Pinpoint the cell where the given text exists, returning its (x, y) midpoint coordinate. 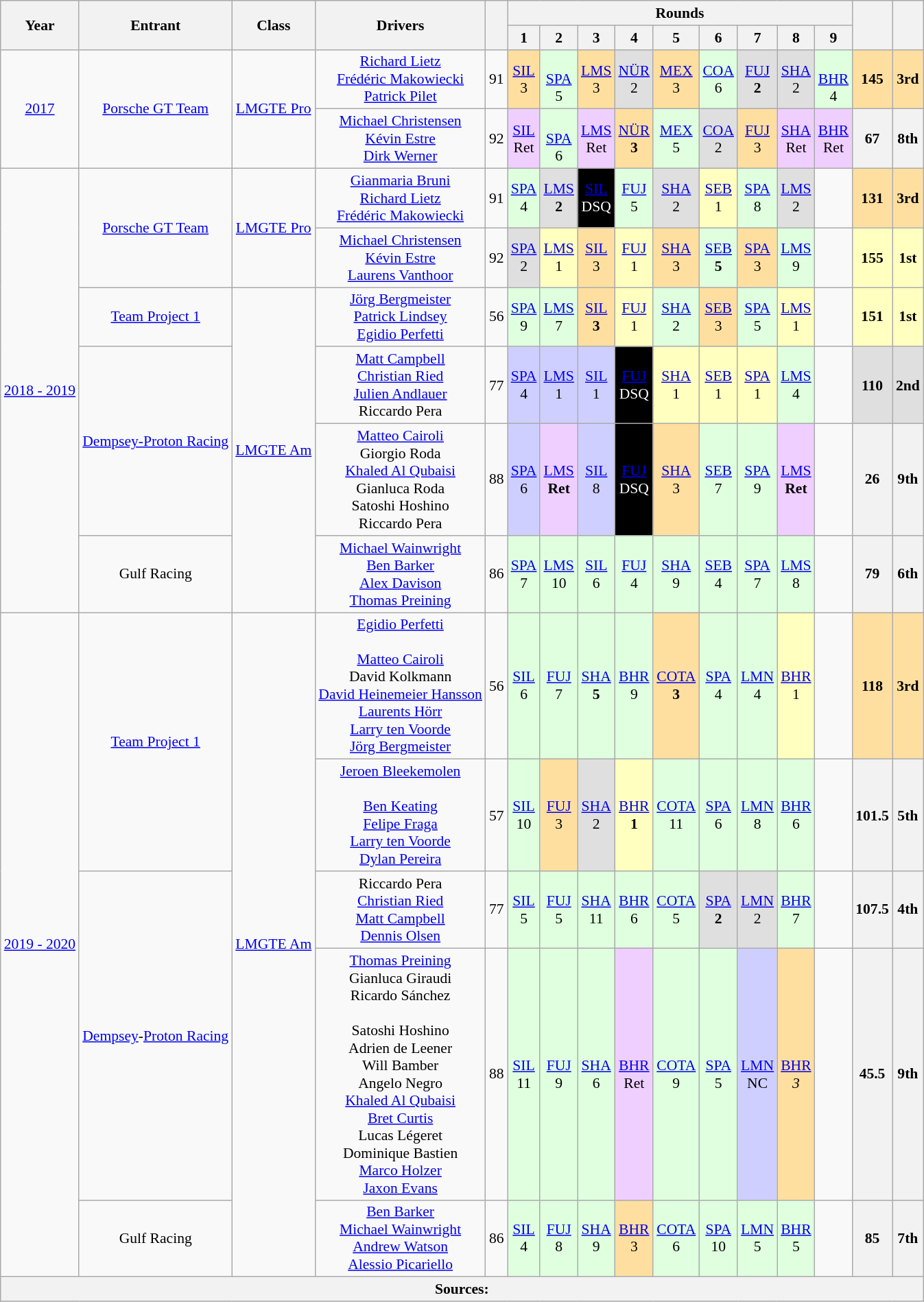
SPA3 (757, 258)
6 (718, 38)
LMNNC (757, 1074)
2017 (40, 108)
COTA6 (676, 1238)
Richard Lietz Frédéric Makowiecki Patrick Pilet (401, 80)
57 (497, 815)
NÜR3 (634, 139)
Michael Wainwright Ben Barker Alex Davison Thomas Preining (401, 574)
MEX3 (676, 80)
3 (597, 38)
LMS4 (796, 386)
2018 - 2019 (40, 391)
Gianmaria Bruni Richard Lietz Frédéric Makowiecki (401, 199)
NÜR2 (634, 80)
Michael Christensen Kévin Estre Dirk Werner (401, 139)
SHA11 (597, 910)
101.5 (873, 815)
2 (558, 38)
7th (908, 1238)
LMN5 (757, 1238)
5th (908, 815)
Class (273, 25)
SEB3 (718, 317)
4 (634, 38)
1 (524, 38)
Riccardo Pera Christian Ried Matt Campbell Dennis Olsen (401, 910)
MEX5 (676, 139)
SPA10 (718, 1238)
SIL1 (597, 386)
45.5 (873, 1074)
LMS8 (796, 574)
COA2 (718, 139)
COTA3 (676, 686)
8th (908, 139)
2nd (908, 386)
COTA11 (676, 815)
Year (40, 25)
5 (676, 38)
Egidio Perfetti Matteo Cairoli David Kolkmann David Heinemeier Hansson Laurents Hörr Larry ten Voorde Jörg Bergmeister (401, 686)
FUJ7 (558, 686)
BHR9 (634, 686)
Jeroen Bleekemolen Ben Keating Felipe Fraga Larry ten Voorde Dylan Pereira (401, 815)
118 (873, 686)
COTA5 (676, 910)
Matt Campbell Christian Ried Julien Andlauer Riccardo Pera (401, 386)
LMS9 (796, 258)
LMN2 (757, 910)
SIL5 (524, 910)
FUJ8 (558, 1238)
4th (908, 910)
SILDSQ (597, 199)
FUJ2 (757, 80)
SIL10 (524, 815)
107.5 (873, 910)
SEB4 (718, 574)
Entrant (155, 25)
26 (873, 480)
LMS10 (558, 574)
155 (873, 258)
131 (873, 199)
145 (873, 80)
Drivers (401, 25)
LMS3 (597, 80)
SIL4 (524, 1238)
7 (757, 38)
BHR4 (834, 80)
Jörg Bergmeister Patrick Lindsey Egidio Perfetti (401, 317)
6th (908, 574)
9 (834, 38)
COA6 (718, 80)
85 (873, 1238)
110 (873, 386)
SPA8 (757, 199)
79 (873, 574)
COTA9 (676, 1074)
BHR5 (796, 1238)
SEB5 (718, 258)
SEB7 (718, 480)
SHA5 (597, 686)
2019 - 2020 (40, 945)
LMN8 (757, 815)
Sources: (462, 1290)
Matteo Cairoli Giorgio Roda Khaled Al Qubaisi Gianluca Roda Satoshi Hoshino Riccardo Pera (401, 480)
Ben Barker Michael Wainwright Andrew Watson Alessio Picariello (401, 1238)
151 (873, 317)
Michael Christensen Kévin Estre Laurens Vanthoor (401, 258)
FUJ4 (634, 574)
SIL11 (524, 1074)
Rounds (680, 13)
BHR7 (796, 910)
FUJ9 (558, 1074)
SHA6 (597, 1074)
SIL8 (597, 480)
SHA1 (676, 386)
SILRet (524, 139)
67 (873, 139)
SHARet (796, 139)
8 (796, 38)
LMS7 (558, 317)
LMN4 (757, 686)
SPA1 (757, 386)
